From the cell containing the given text, extract its center point as [X, Y] coordinate. 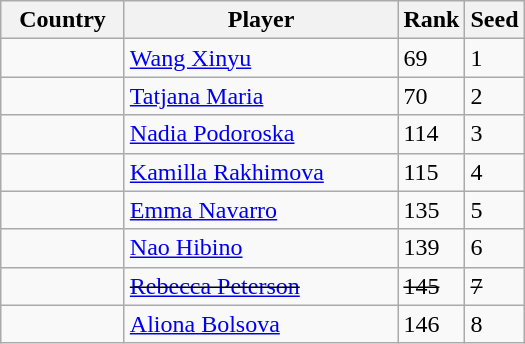
Rebecca Peterson [261, 286]
69 [432, 58]
1 [494, 58]
8 [494, 324]
2 [494, 96]
Wang Xinyu [261, 58]
Nao Hibino [261, 248]
6 [494, 248]
Emma Navarro [261, 210]
70 [432, 96]
139 [432, 248]
135 [432, 210]
Seed [494, 20]
5 [494, 210]
Tatjana Maria [261, 96]
114 [432, 134]
3 [494, 134]
Nadia Podoroska [261, 134]
115 [432, 172]
4 [494, 172]
Aliona Bolsova [261, 324]
7 [494, 286]
Player [261, 20]
Country [63, 20]
Rank [432, 20]
145 [432, 286]
Kamilla Rakhimova [261, 172]
146 [432, 324]
